From the cell containing the given text, extract its center point as (x, y) coordinate. 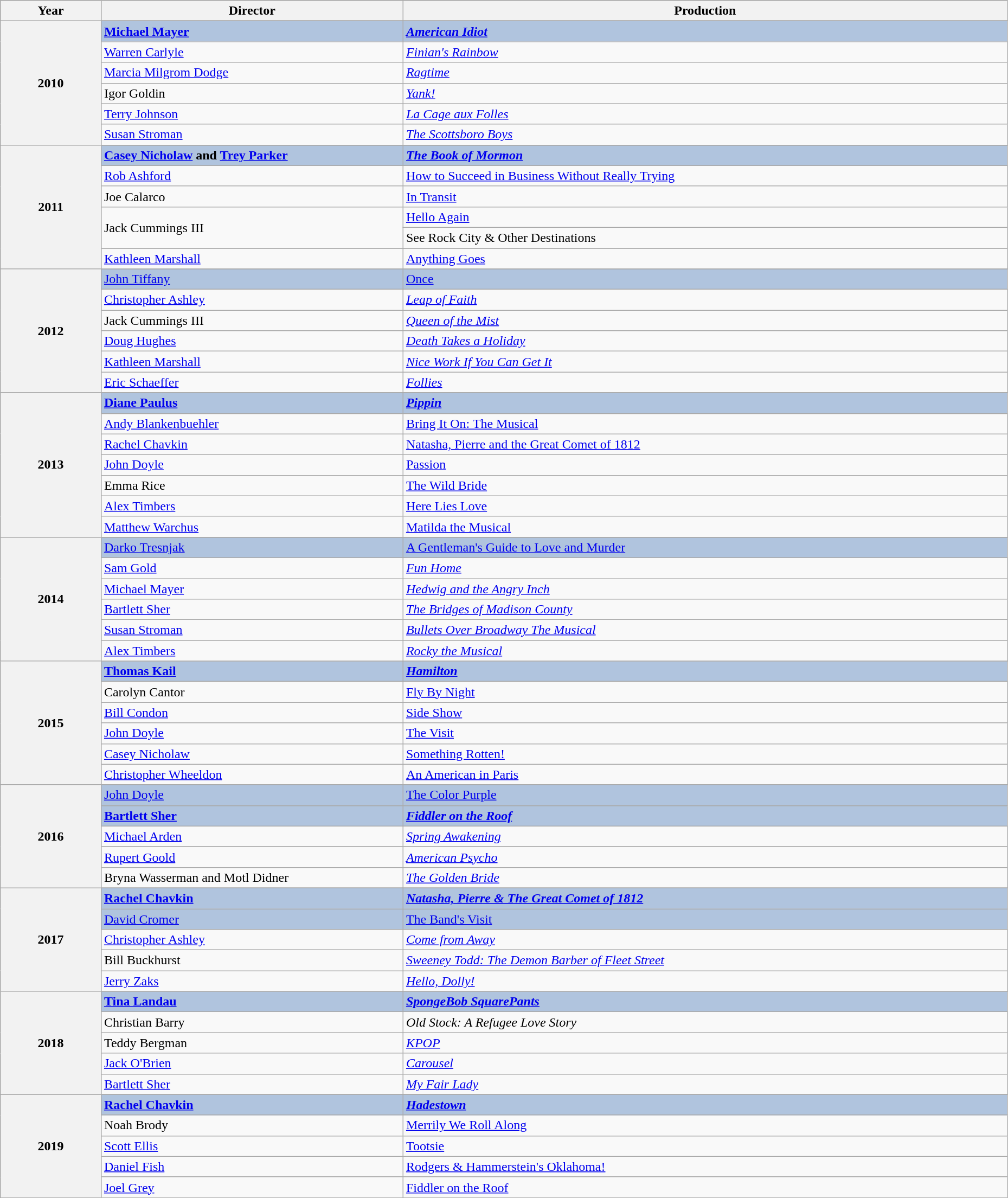
Death Takes a Holiday (705, 341)
Igor Goldin (252, 93)
David Cromer (252, 919)
Finian's Rainbow (705, 52)
Jerry Zaks (252, 981)
2018 (51, 1043)
Follies (705, 382)
American Psycho (705, 857)
Emma Rice (252, 485)
Matilda the Musical (705, 527)
Tootsie (705, 1146)
Old Stock: A Refugee Love Story (705, 1022)
Something Rotten! (705, 754)
Christopher Wheeldon (252, 774)
Bullets Over Broadway The Musical (705, 630)
Tina Landau (252, 1002)
Pippin (705, 403)
2017 (51, 939)
Andy Blankenbuehler (252, 424)
The Wild Bride (705, 485)
Bring It On: The Musical (705, 424)
See Rock City & Other Destinations (705, 238)
Jack O'Brien (252, 1064)
Sam Gold (252, 568)
Bill Condon (252, 713)
Year (51, 11)
2013 (51, 465)
Rob Ashford (252, 176)
Rupert Goold (252, 857)
Scott Ellis (252, 1146)
Carousel (705, 1064)
Here Lies Love (705, 506)
Joe Calarco (252, 196)
Michael Arden (252, 836)
My Fair Lady (705, 1084)
Fun Home (705, 568)
Fly By Night (705, 692)
Yank! (705, 93)
How to Succeed in Business Without Really Trying (705, 176)
Ragtime (705, 73)
Nice Work If You Can Get It (705, 362)
Sweeney Todd: The Demon Barber of Fleet Street (705, 960)
Bryna Wasserman and Motl Didner (252, 877)
Joel Grey (252, 1187)
Hadestown (705, 1105)
Queen of the Mist (705, 321)
Casey Nicholaw and Trey Parker (252, 155)
The Color Purple (705, 795)
Terry Johnson (252, 114)
Side Show (705, 713)
Christian Barry (252, 1022)
Eric Schaeffer (252, 382)
Matthew Warchus (252, 527)
Thomas Kail (252, 671)
Production (705, 11)
American Idiot (705, 31)
Director (252, 11)
The Band's Visit (705, 919)
Passion (705, 465)
Daniel Fish (252, 1167)
Merrily We Roll Along (705, 1125)
In Transit (705, 196)
Hello Again (705, 217)
Carolyn Cantor (252, 692)
SpongeBob SquarePants (705, 1002)
Hamilton (705, 671)
The Scottsboro Boys (705, 134)
Marcia Milgrom Dodge (252, 73)
The Golden Bride (705, 877)
2012 (51, 331)
KPOP (705, 1043)
A Gentleman's Guide to Love and Murder (705, 547)
2010 (51, 83)
Doug Hughes (252, 341)
2014 (51, 599)
Noah Brody (252, 1125)
Hello, Dolly! (705, 981)
La Cage aux Folles (705, 114)
An American in Paris (705, 774)
Hedwig and the Angry Inch (705, 588)
Anything Goes (705, 259)
Once (705, 279)
Casey Nicholaw (252, 754)
Teddy Bergman (252, 1043)
Leap of Faith (705, 300)
2019 (51, 1146)
The Visit (705, 733)
Darko Tresnjak (252, 547)
Come from Away (705, 940)
2016 (51, 836)
Diane Paulus (252, 403)
Natasha, Pierre & The Great Comet of 1812 (705, 898)
The Book of Mormon (705, 155)
Bill Buckhurst (252, 960)
Natasha, Pierre and the Great Comet of 1812 (705, 444)
2015 (51, 723)
The Bridges of Madison County (705, 610)
Rocky the Musical (705, 651)
Warren Carlyle (252, 52)
Spring Awakening (705, 836)
2011 (51, 207)
John Tiffany (252, 279)
Rodgers & Hammerstein's Oklahoma! (705, 1167)
